Output the (X, Y) coordinate of the center of the cell containing the given text.  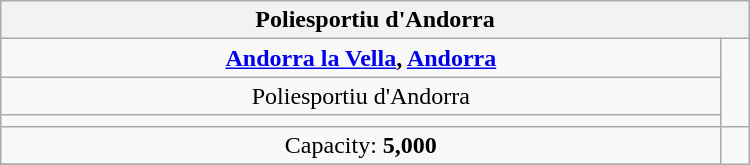
Andorra la Vella, Andorra (361, 58)
Capacity: 5,000 (361, 145)
